Provide the (x, y) coordinate of the cell's center where the given text is located.  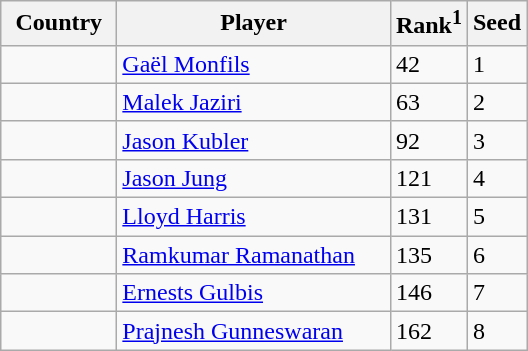
131 (428, 217)
2 (496, 102)
1 (496, 64)
Gaël Monfils (254, 64)
Jason Jung (254, 178)
7 (496, 293)
6 (496, 255)
5 (496, 217)
92 (428, 140)
Malek Jaziri (254, 102)
121 (428, 178)
Player (254, 24)
Ernests Gulbis (254, 293)
42 (428, 64)
146 (428, 293)
Jason Kubler (254, 140)
Rank1 (428, 24)
Lloyd Harris (254, 217)
4 (496, 178)
3 (496, 140)
63 (428, 102)
Prajnesh Gunneswaran (254, 331)
Ramkumar Ramanathan (254, 255)
8 (496, 331)
135 (428, 255)
Country (59, 24)
162 (428, 331)
Seed (496, 24)
